Scan for the cell matching the given text and deliver its (X, Y) coordinate at center. 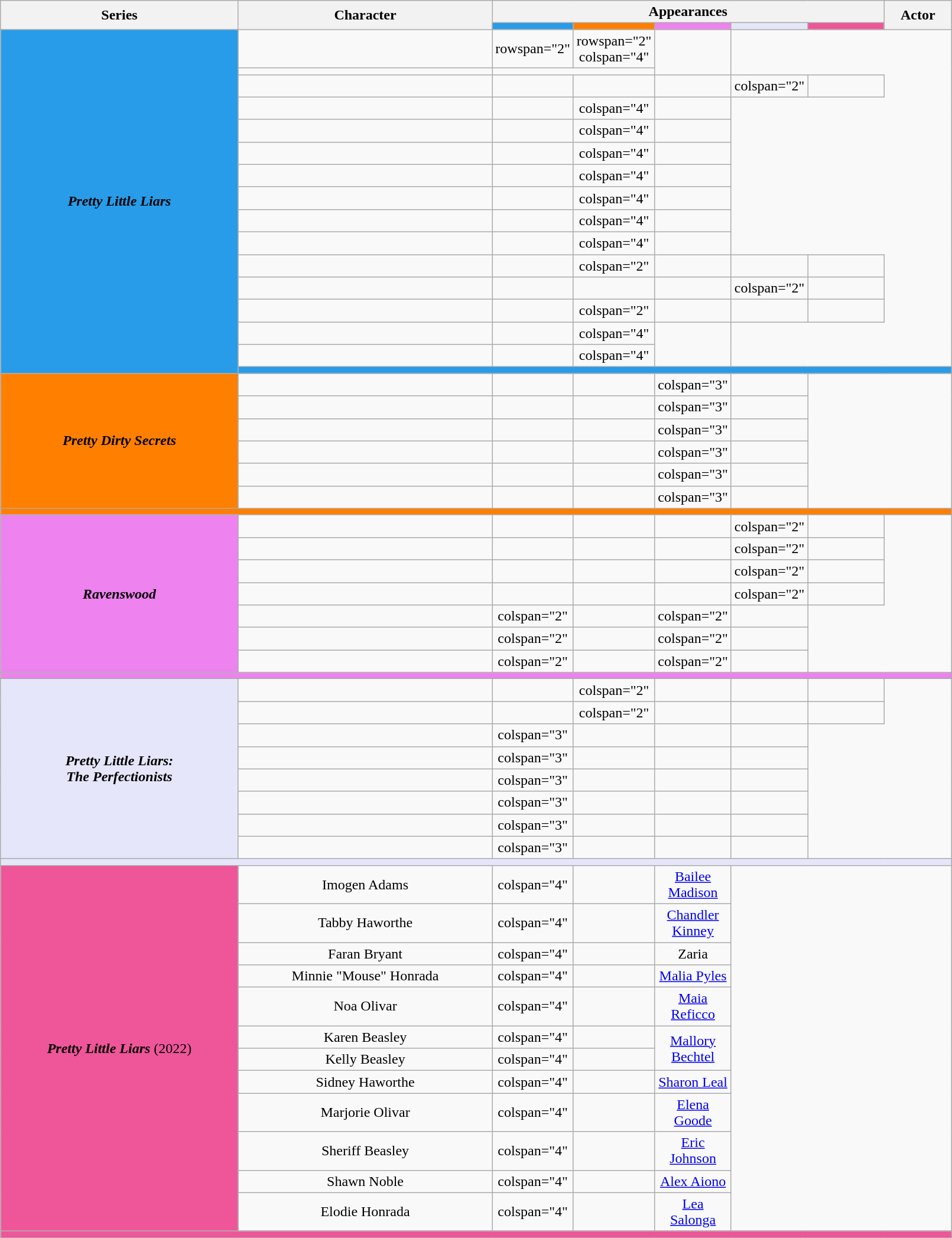
rowspan="2" (533, 48)
Appearances (688, 12)
Pretty Little Liars (119, 202)
Mallory Bechtel (693, 1048)
Chandler Kinney (693, 923)
Alex Aiono (693, 1181)
Series (119, 15)
Pretty Little Liars (2022) (119, 1048)
Bailee Madison (693, 884)
Ravenswood (119, 593)
Noa Olivar (365, 1007)
Tabby Haworthe (365, 923)
Kelly Beasley (365, 1060)
Character (365, 15)
Shawn Noble (365, 1181)
Elena Goode (693, 1112)
Sidney Haworthe (365, 1082)
Faran Bryant (365, 953)
Eric Johnson (693, 1151)
Minnie "Mouse" Honrada (365, 976)
Imogen Adams (365, 884)
Pretty Little Liars:The Perfectionists (119, 769)
Actor (918, 15)
Marjorie Olivar (365, 1112)
Pretty Dirty Secrets (119, 441)
Elodie Honrada (365, 1211)
Karen Beasley (365, 1037)
rowspan="2" colspan="4" (614, 48)
Malia Pyles (693, 976)
Sharon Leal (693, 1082)
Zaria (693, 953)
Maia Reficco (693, 1007)
Lea Salonga (693, 1211)
Sheriff Beasley (365, 1151)
